Capture the cell that displays the provided text and extract its [x, y] central coordinate. 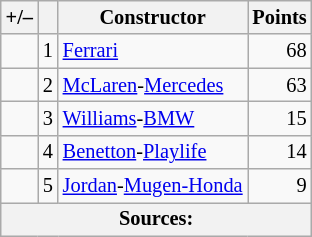
Benetton-Playlife [153, 152]
Points [280, 17]
1 [48, 51]
+/– [20, 17]
Jordan-Mugen-Honda [153, 186]
Constructor [153, 17]
14 [280, 152]
Sources: [156, 219]
5 [48, 186]
McLaren-Mercedes [153, 85]
4 [48, 152]
Williams-BMW [153, 118]
9 [280, 186]
68 [280, 51]
15 [280, 118]
3 [48, 118]
Ferrari [153, 51]
2 [48, 85]
63 [280, 85]
